Find where the given text appears and provide that cell's center as [X, Y] coordinate. 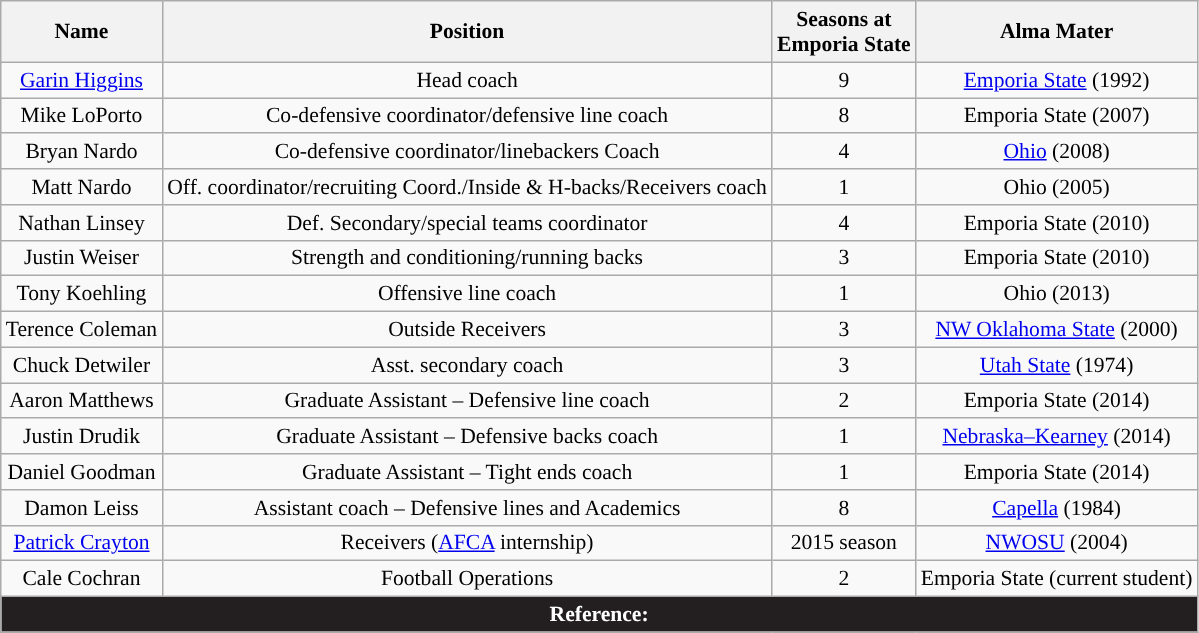
Mike LoPorto [82, 116]
Position [467, 32]
Alma Mater [1057, 32]
Aaron Matthews [82, 401]
Cale Cochran [82, 579]
9 [844, 80]
Emporia State (current student) [1057, 579]
Emporia State (2007) [1057, 116]
Reference: [600, 615]
Graduate Assistant – Tight ends coach [467, 472]
Co-defensive coordinator/defensive line coach [467, 116]
Asst. secondary coach [467, 365]
Utah State (1974) [1057, 365]
Seasons atEmporia State [844, 32]
Assistant coach – Defensive lines and Academics [467, 508]
Ohio (2008) [1057, 152]
Terence Coleman [82, 330]
2015 season [844, 543]
Co-defensive coordinator/linebackers Coach [467, 152]
Damon Leiss [82, 508]
Graduate Assistant – Defensive backs coach [467, 437]
Offensive line coach [467, 294]
Justin Drudik [82, 437]
Ohio (2005) [1057, 187]
Outside Receivers [467, 330]
Bryan Nardo [82, 152]
Nathan Linsey [82, 223]
Justin Weiser [82, 258]
Chuck Detwiler [82, 365]
Patrick Crayton [82, 543]
Name [82, 32]
Capella (1984) [1057, 508]
Def. Secondary/special teams coordinator [467, 223]
Football Operations [467, 579]
Garin Higgins [82, 80]
Daniel Goodman [82, 472]
Nebraska–Kearney (2014) [1057, 437]
Tony Koehling [82, 294]
Emporia State (1992) [1057, 80]
Matt Nardo [82, 187]
Off. coordinator/recruiting Coord./Inside & H-backs/Receivers coach [467, 187]
Receivers (AFCA internship) [467, 543]
Graduate Assistant – Defensive line coach [467, 401]
Head coach [467, 80]
NW Oklahoma State (2000) [1057, 330]
NWOSU (2004) [1057, 543]
Ohio (2013) [1057, 294]
Strength and conditioning/running backs [467, 258]
